Scan for the cell matching the given text and deliver its (x, y) coordinate at center. 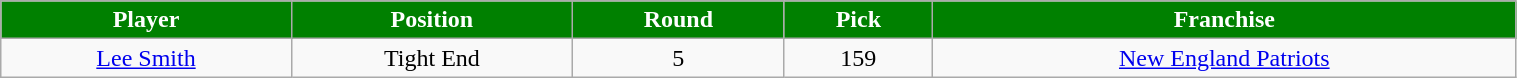
New England Patriots (1224, 58)
Round (679, 20)
Tight End (432, 58)
Franchise (1224, 20)
Pick (858, 20)
5 (679, 58)
159 (858, 58)
Player (146, 20)
Lee Smith (146, 58)
Position (432, 20)
